Output the [X, Y] coordinate of the center of the cell containing the given text.  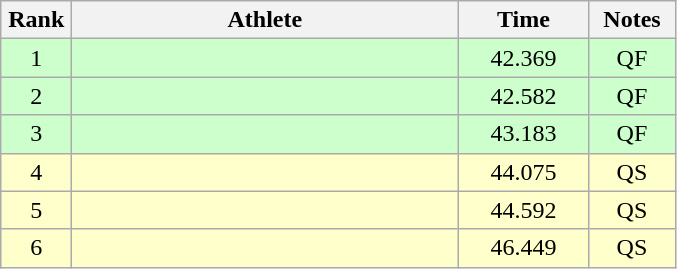
3 [36, 134]
6 [36, 248]
44.075 [524, 172]
44.592 [524, 210]
2 [36, 96]
Athlete [265, 20]
Time [524, 20]
4 [36, 172]
5 [36, 210]
46.449 [524, 248]
Notes [632, 20]
42.582 [524, 96]
1 [36, 58]
43.183 [524, 134]
42.369 [524, 58]
Rank [36, 20]
